Search for the cell housing the specified text and yield its (X, Y) center coordinate. 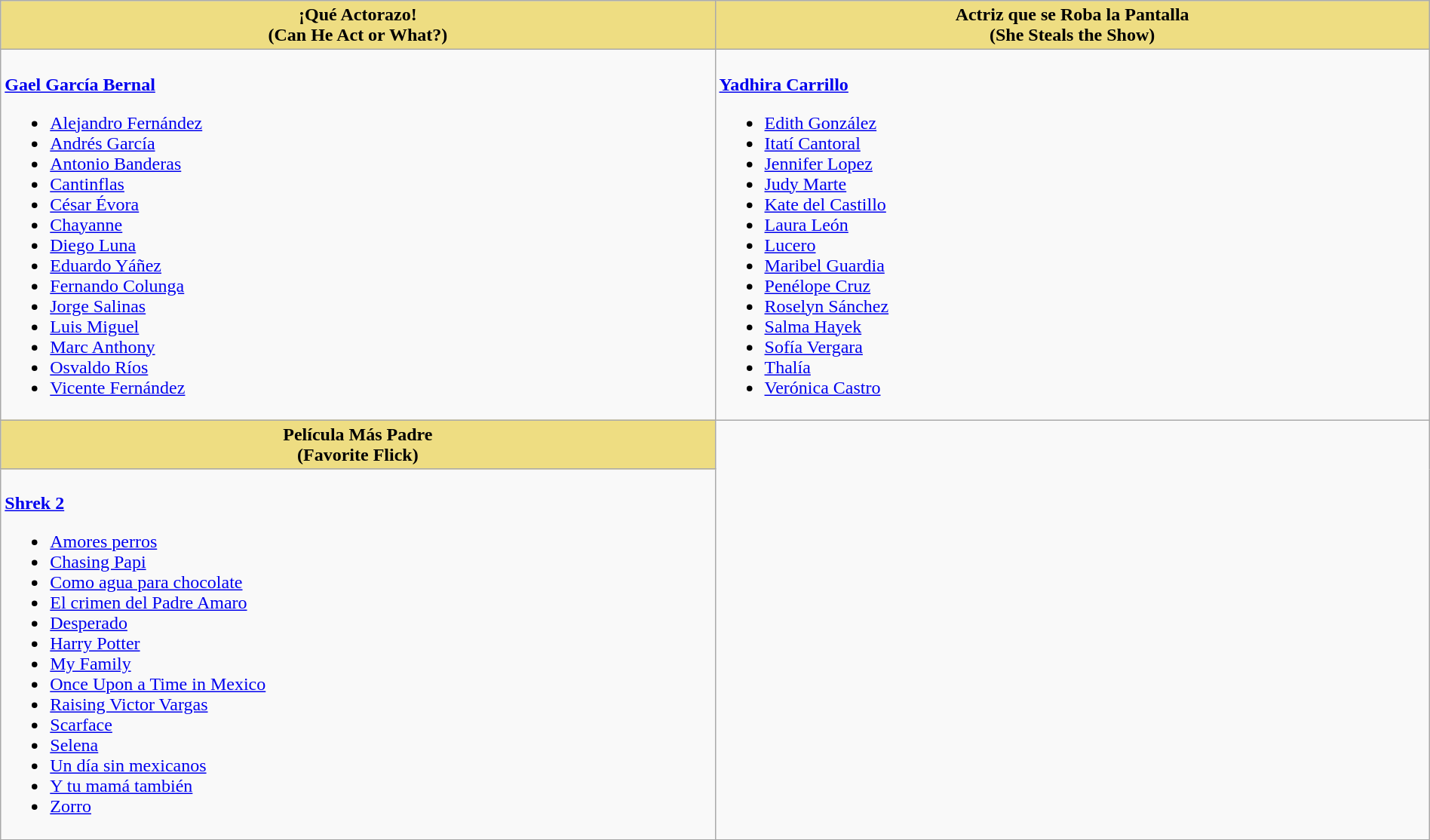
Película Más Padre(Favorite Flick) (357, 445)
¡Qué Actorazo! (Can He Act or What?) (357, 26)
Actriz que se Roba la Pantalla(She Steals the Show) (1072, 26)
